Provide the (x, y) coordinate of the cell's center where the given text is located.  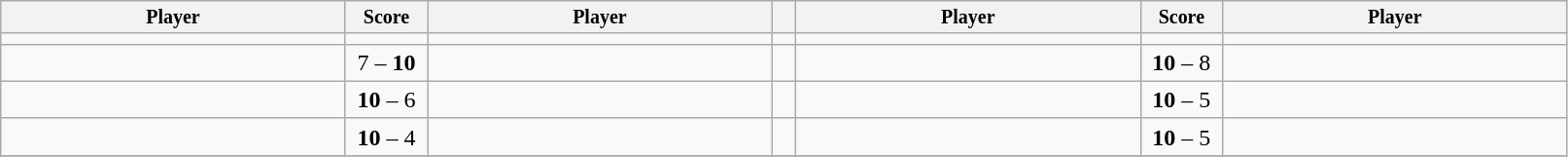
10 – 8 (1181, 62)
10 – 6 (386, 99)
10 – 4 (386, 137)
7 – 10 (386, 62)
